Pinpoint the cell where the given text exists, returning its [x, y] midpoint coordinate. 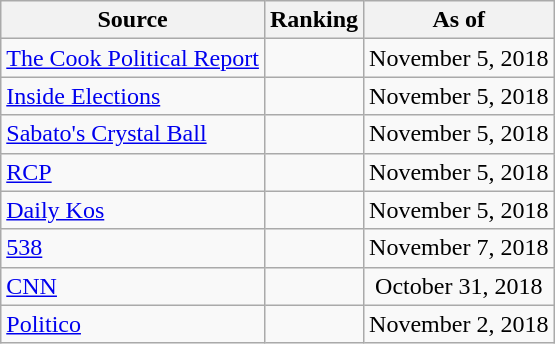
Politico [133, 324]
538 [133, 248]
Ranking [314, 20]
Inside Elections [133, 96]
The Cook Political Report [133, 58]
November 7, 2018 [459, 248]
Source [133, 20]
Daily Kos [133, 210]
October 31, 2018 [459, 286]
Sabato's Crystal Ball [133, 134]
RCP [133, 172]
As of [459, 20]
November 2, 2018 [459, 324]
CNN [133, 286]
